For the text-containing cell, return its midpoint in [X, Y] coordinate format. 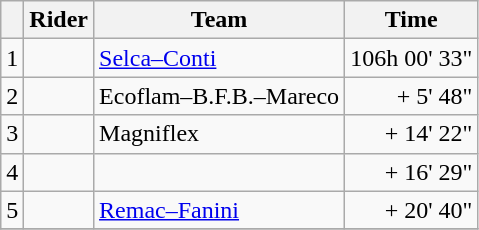
5 [12, 210]
Ecoflam–B.F.B.–Mareco [220, 96]
3 [12, 134]
4 [12, 172]
+ 20' 40" [412, 210]
+ 5' 48" [412, 96]
+ 16' 29" [412, 172]
Remac–Fanini [220, 210]
Rider [59, 20]
106h 00' 33" [412, 58]
Time [412, 20]
Team [220, 20]
+ 14' 22" [412, 134]
2 [12, 96]
Magniflex [220, 134]
1 [12, 58]
Selca–Conti [220, 58]
